For the text-containing cell, return its midpoint in [x, y] coordinate format. 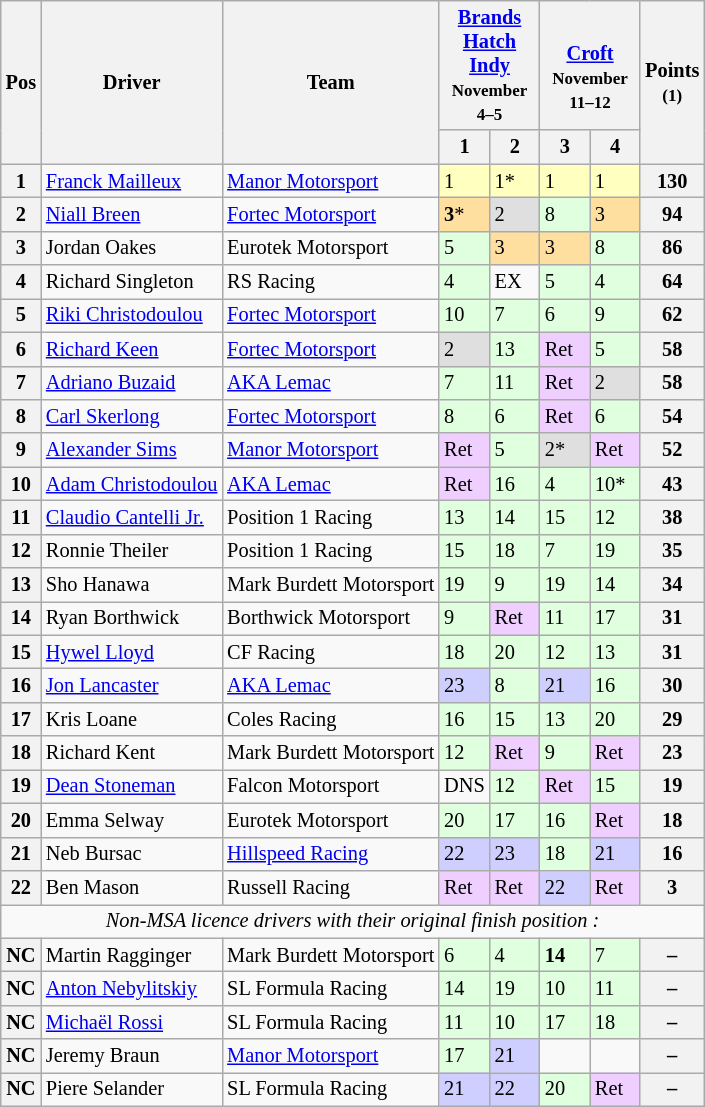
Points(1) [672, 82]
29 [672, 719]
Richard Singleton [132, 282]
Ben Mason [132, 887]
38 [672, 517]
Franck Mailleux [132, 181]
Riki Christodoulou [132, 315]
RS Racing [330, 282]
EX [515, 282]
64 [672, 282]
Neb Bursac [132, 854]
Hywel Lloyd [132, 652]
94 [672, 214]
Ronnie Theiler [132, 551]
CF Racing [330, 652]
Non-MSA licence drivers with their original finish position : [352, 921]
Anton Nebylitskiy [132, 988]
3* [464, 214]
Niall Breen [132, 214]
Michaël Rossi [132, 1022]
10* [615, 484]
86 [672, 248]
Falcon Motorsport [330, 786]
Russell Racing [330, 887]
52 [672, 450]
Claudio Cantelli Jr. [132, 517]
DNS [464, 786]
CroftNovember 11–12 [590, 65]
Ryan Borthwick [132, 618]
130 [672, 181]
54 [672, 416]
Piere Selander [132, 1089]
43 [672, 484]
Jeremy Braun [132, 1056]
Emma Selway [132, 820]
Driver [132, 82]
Adriano Buzaid [132, 383]
62 [672, 315]
30 [672, 685]
Hillspeed Racing [330, 854]
Dean Stoneman [132, 786]
Kris Loane [132, 719]
34 [672, 585]
35 [672, 551]
Coles Racing [330, 719]
Jordan Oakes [132, 248]
Richard Kent [132, 753]
1* [515, 181]
Alexander Sims [132, 450]
Brands Hatch IndyNovember 4–5 [490, 65]
Richard Keen [132, 349]
Adam Christodoulou [132, 484]
Carl Skerlong [132, 416]
Sho Hanawa [132, 585]
Team [330, 82]
2* [565, 450]
Pos [21, 82]
Jon Lancaster [132, 685]
Borthwick Motorsport [330, 618]
Martin Ragginger [132, 955]
